Provide the (x, y) coordinate of the cell's center where the given text is located.  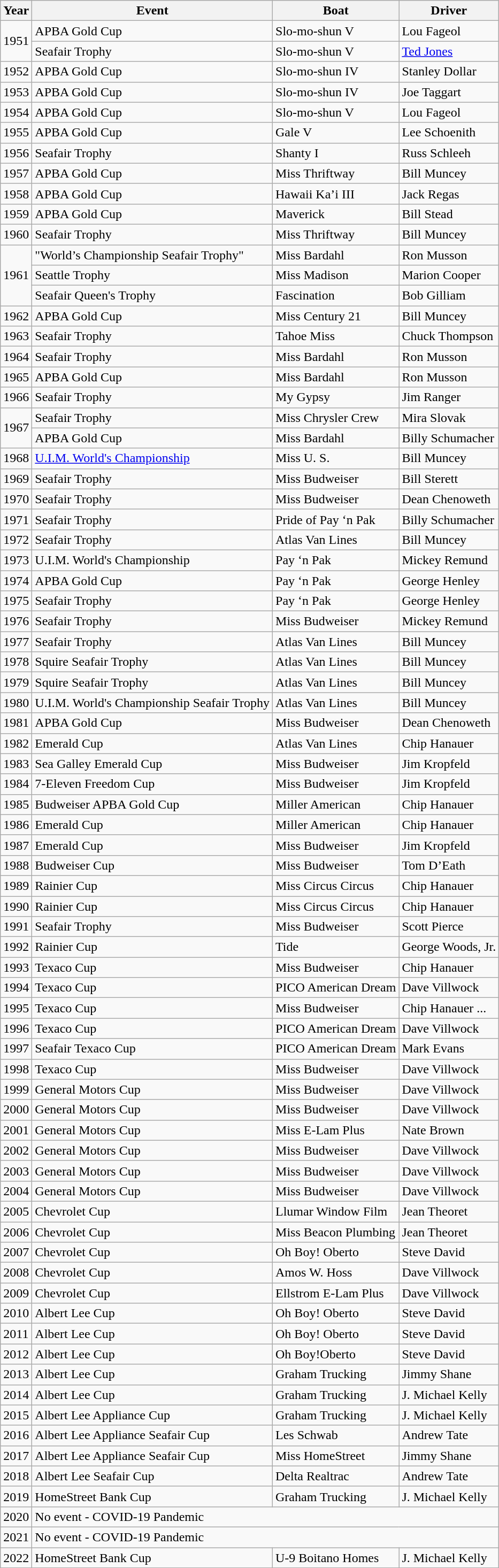
Miss Century 21 (336, 316)
1974 (16, 580)
2007 (16, 1252)
1981 (16, 723)
Lee Schoenith (449, 133)
2003 (16, 1171)
1970 (16, 499)
Ted Jones (449, 51)
1985 (16, 804)
1955 (16, 133)
1989 (16, 886)
2015 (16, 1415)
Ellstrom E-Lam Plus (336, 1293)
2008 (16, 1273)
Oh Boy!Oberto (336, 1354)
2021 (16, 1537)
Jack Regas (449, 194)
1956 (16, 153)
1967 (16, 428)
2010 (16, 1313)
Driver (449, 11)
Fascination (336, 296)
1958 (16, 194)
1964 (16, 357)
2013 (16, 1374)
Hawaii Ka’i III (336, 194)
1980 (16, 703)
Year (16, 11)
1999 (16, 1089)
1959 (16, 214)
2014 (16, 1395)
1993 (16, 967)
Seafair Texaco Cup (152, 1049)
Shanty I (336, 153)
1986 (16, 825)
Tahoe Miss (336, 336)
Seafair Queen's Trophy (152, 296)
1973 (16, 560)
Tom D’Eath (449, 865)
1957 (16, 173)
Budweiser Cup (152, 865)
Russ Schleeh (449, 153)
1954 (16, 112)
My Gypsy (336, 397)
Jim Ranger (449, 397)
Seattle Trophy (152, 275)
Scott Pierce (449, 927)
1976 (16, 621)
Bill Stead (449, 214)
1963 (16, 336)
Amos W. Hoss (336, 1273)
Miss Madison (336, 275)
1995 (16, 1008)
2022 (16, 1558)
1991 (16, 927)
2001 (16, 1130)
George Woods, Jr. (449, 947)
Budweiser APBA Gold Cup (152, 804)
Les Schwab (336, 1435)
Mark Evans (449, 1049)
Marion Cooper (449, 275)
7-Eleven Freedom Cup (152, 784)
Chip Hanauer ... (449, 1008)
2012 (16, 1354)
1998 (16, 1069)
2011 (16, 1334)
2005 (16, 1211)
Bob Gilliam (449, 296)
Delta Realtrac (336, 1476)
1960 (16, 234)
Stanley Dollar (449, 72)
1987 (16, 845)
Miss E-Lam Plus (336, 1130)
1979 (16, 682)
Albert Lee Appliance Cup (152, 1415)
1971 (16, 519)
1961 (16, 275)
1966 (16, 397)
Llumar Window Film (336, 1211)
2019 (16, 1496)
2004 (16, 1191)
2009 (16, 1293)
Boat (336, 11)
Maverick (336, 214)
1988 (16, 865)
1951 (16, 41)
1975 (16, 601)
Miss U. S. (336, 458)
1984 (16, 784)
"World’s Championship Seafair Trophy" (152, 255)
Nate Brown (449, 1130)
1997 (16, 1049)
1965 (16, 377)
1983 (16, 764)
2020 (16, 1517)
1994 (16, 988)
Chuck Thompson (449, 336)
1962 (16, 316)
Albert Lee Seafair Cup (152, 1476)
1969 (16, 479)
Bill Sterett (449, 479)
Miss HomeStreet (336, 1456)
1953 (16, 92)
Gale V (336, 133)
1982 (16, 743)
Miss Chrysler Crew (336, 418)
U-9 Boitano Homes (336, 1558)
1952 (16, 72)
Tide (336, 947)
2000 (16, 1110)
1996 (16, 1028)
1968 (16, 458)
Joe Taggart (449, 92)
Event (152, 11)
1978 (16, 662)
Sea Galley Emerald Cup (152, 764)
2006 (16, 1232)
Mira Slovak (449, 418)
U.I.M. World's Championship Seafair Trophy (152, 703)
1972 (16, 540)
1990 (16, 906)
Miss Beacon Plumbing (336, 1232)
2017 (16, 1456)
2018 (16, 1476)
Pride of Pay ‘n Pak (336, 519)
2016 (16, 1435)
2002 (16, 1150)
1992 (16, 947)
1977 (16, 642)
